Determine the (X, Y) coordinate at the center of the cell enclosing the given text.  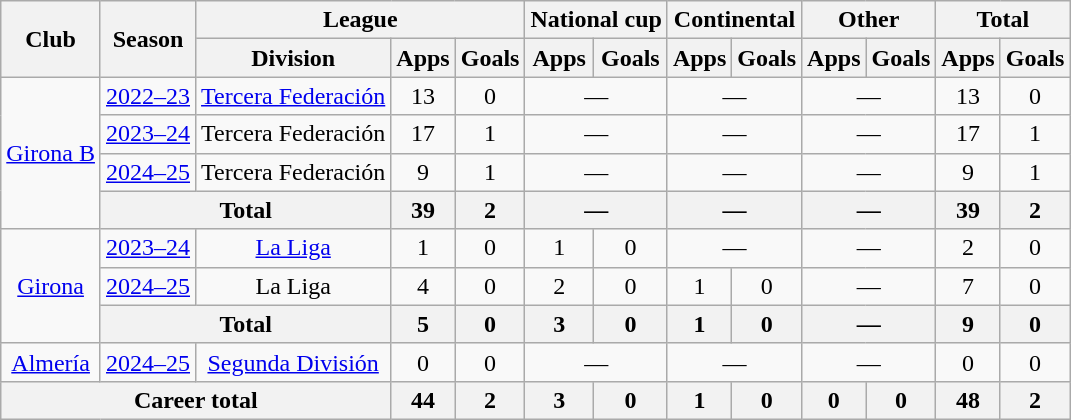
2022–23 (148, 96)
5 (423, 324)
Girona B (51, 153)
League (360, 20)
7 (968, 286)
48 (968, 400)
Almería (51, 362)
Division (294, 58)
National cup (596, 20)
44 (423, 400)
Other (869, 20)
Career total (196, 400)
Girona (51, 286)
Segunda División (294, 362)
Season (148, 39)
4 (423, 286)
Continental (734, 20)
Club (51, 39)
